Search for the cell housing the specified text and yield its (x, y) center coordinate. 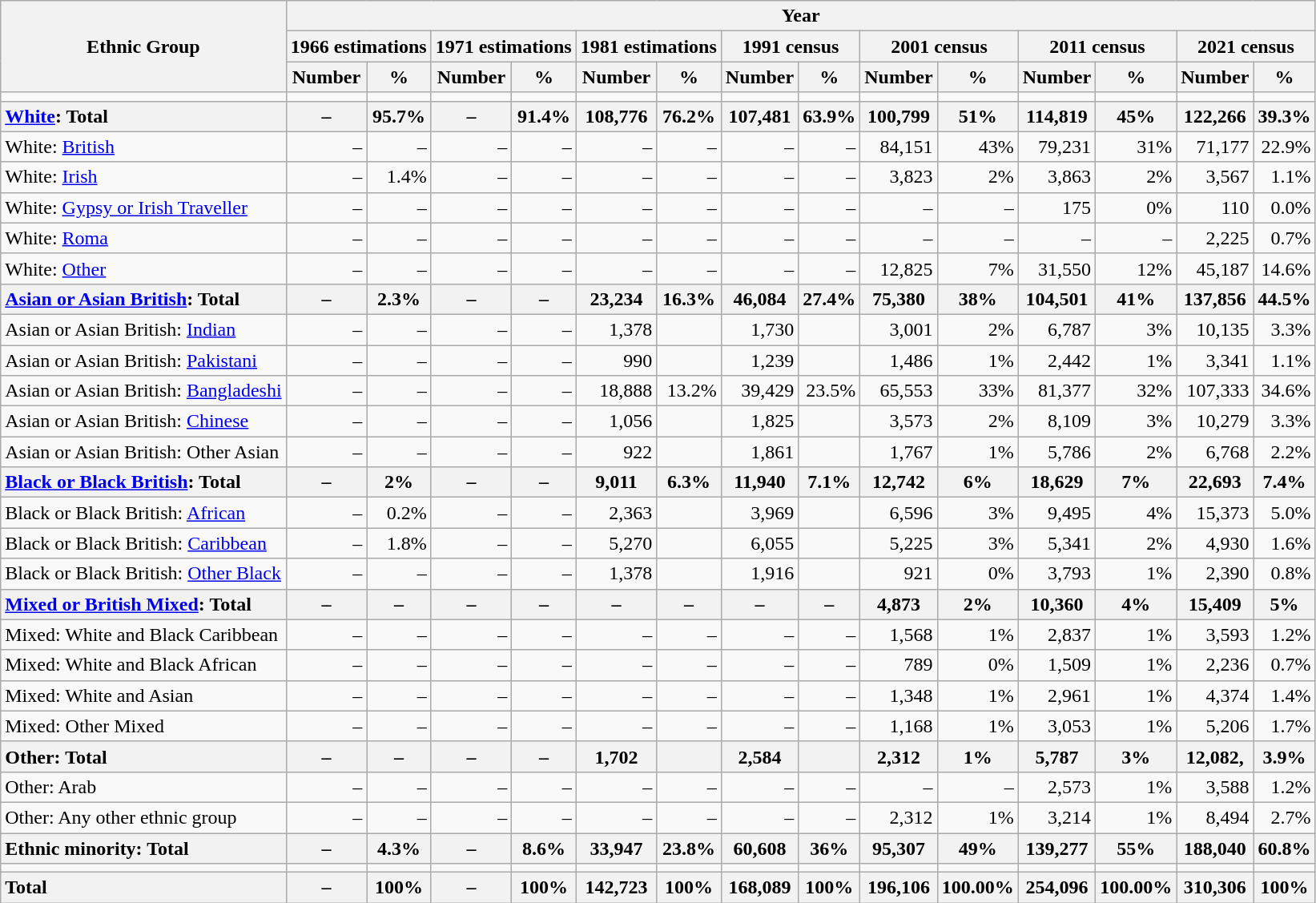
5,341 (1056, 543)
100,799 (899, 116)
1,568 (899, 635)
45,187 (1215, 268)
3,001 (899, 329)
5,206 (1215, 726)
1,767 (899, 452)
39.3% (1285, 116)
14.6% (1285, 268)
31% (1136, 147)
254,096 (1056, 888)
Asian or Asian British: Indian (143, 329)
0.0% (1285, 208)
4,930 (1215, 543)
9,011 (617, 482)
114,819 (1056, 116)
1,825 (759, 421)
81,377 (1056, 391)
1,916 (759, 574)
10,279 (1215, 421)
2011 census (1097, 46)
789 (899, 665)
60,608 (759, 849)
16.3% (689, 299)
6.3% (689, 482)
3,341 (1215, 360)
Black or Black British: Caribbean (143, 543)
12% (1136, 268)
95.7% (399, 116)
12,742 (899, 482)
White: Other (143, 268)
Other: Total (143, 756)
Other: Arab (143, 787)
104,501 (1056, 299)
196,106 (899, 888)
1,509 (1056, 665)
Black or Black British: Total (143, 482)
6,787 (1056, 329)
Mixed: White and Black African (143, 665)
5,786 (1056, 452)
65,553 (899, 391)
5.0% (1285, 513)
2,225 (1215, 238)
Asian or Asian British: Bangladeshi (143, 391)
1.7% (1285, 726)
122,266 (1215, 116)
1981 estimations (649, 46)
23.5% (830, 391)
5,225 (899, 543)
1,239 (759, 360)
2,961 (1056, 695)
4.3% (399, 849)
107,333 (1215, 391)
49% (977, 849)
79,231 (1056, 147)
23,234 (617, 299)
33,947 (617, 849)
15,373 (1215, 513)
6,596 (899, 513)
36% (830, 849)
2,837 (1056, 635)
8,494 (1215, 817)
Mixed: White and Asian (143, 695)
2,363 (617, 513)
46,084 (759, 299)
Ethnic Group (143, 46)
0.8% (1285, 574)
White: Roma (143, 238)
Asian or Asian British: Other Asian (143, 452)
1.6% (1285, 543)
8.6% (544, 849)
6,768 (1215, 452)
18,629 (1056, 482)
Other: Any other ethnic group (143, 817)
2,584 (759, 756)
Mixed or British Mixed: Total (143, 604)
8,109 (1056, 421)
18,888 (617, 391)
110 (1215, 208)
95,307 (899, 849)
Asian or Asian British: Total (143, 299)
55% (1136, 849)
3,214 (1056, 817)
3,567 (1215, 177)
10,135 (1215, 329)
7.1% (830, 482)
108,776 (617, 116)
71,177 (1215, 147)
6,055 (759, 543)
1966 estimations (359, 46)
Ethnic minority: Total (143, 849)
137,856 (1215, 299)
9,495 (1056, 513)
107,481 (759, 116)
31,550 (1056, 268)
5,787 (1056, 756)
1,702 (617, 756)
2.7% (1285, 817)
45% (1136, 116)
2.3% (399, 299)
1,168 (899, 726)
0.2% (399, 513)
23.8% (689, 849)
4,873 (899, 604)
Mixed: Other Mixed (143, 726)
1,730 (759, 329)
76.2% (689, 116)
10,360 (1056, 604)
11,940 (759, 482)
922 (617, 452)
2021 census (1246, 46)
2001 census (939, 46)
White: Gypsy or Irish Traveller (143, 208)
Black or Black British: Other Black (143, 574)
990 (617, 360)
139,277 (1056, 849)
15,409 (1215, 604)
3,588 (1215, 787)
33% (977, 391)
43% (977, 147)
White: Irish (143, 177)
3,793 (1056, 574)
12,825 (899, 268)
1.8% (399, 543)
32% (1136, 391)
2.2% (1285, 452)
3,573 (899, 421)
168,089 (759, 888)
44.5% (1285, 299)
Year (801, 16)
1,486 (899, 360)
39,429 (759, 391)
Total (143, 888)
1,056 (617, 421)
7.4% (1285, 482)
Asian or Asian British: Pakistani (143, 360)
2,442 (1056, 360)
51% (977, 116)
3,969 (759, 513)
3,823 (899, 177)
1,348 (899, 695)
Black or Black British: African (143, 513)
921 (899, 574)
White: British (143, 147)
91.4% (544, 116)
22.9% (1285, 147)
2,573 (1056, 787)
3.9% (1285, 756)
60.8% (1285, 849)
12,082, (1215, 756)
188,040 (1215, 849)
75,380 (899, 299)
5,270 (617, 543)
1991 census (790, 46)
Mixed: White and Black Caribbean (143, 635)
1,861 (759, 452)
1971 estimations (503, 46)
310,306 (1215, 888)
142,723 (617, 888)
5% (1285, 604)
27.4% (830, 299)
Asian or Asian British: Chinese (143, 421)
2,236 (1215, 665)
13.2% (689, 391)
22,693 (1215, 482)
3,593 (1215, 635)
34.6% (1285, 391)
2,390 (1215, 574)
3,863 (1056, 177)
175 (1056, 208)
38% (977, 299)
4,374 (1215, 695)
White: Total (143, 116)
3,053 (1056, 726)
6% (977, 482)
41% (1136, 299)
84,151 (899, 147)
63.9% (830, 116)
